Provide the (x, y) coordinate of the cell's center where the given text is located.  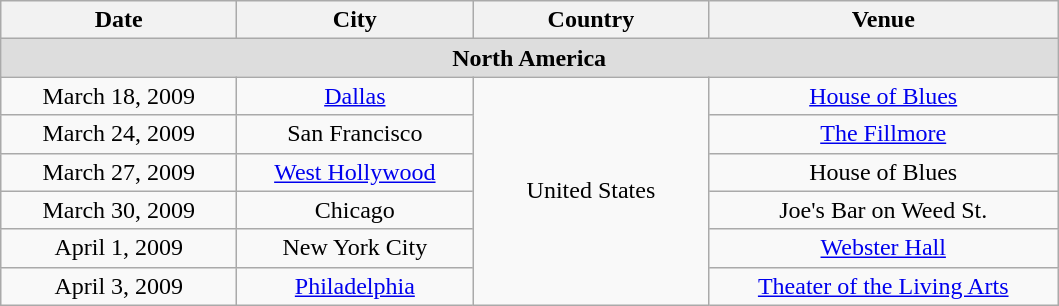
City (355, 20)
Webster Hall (884, 248)
San Francisco (355, 134)
United States (591, 191)
Country (591, 20)
Joe's Bar on Weed St. (884, 210)
March 30, 2009 (119, 210)
March 18, 2009 (119, 96)
Chicago (355, 210)
North America (530, 58)
The Fillmore (884, 134)
April 3, 2009 (119, 286)
Date (119, 20)
March 24, 2009 (119, 134)
March 27, 2009 (119, 172)
Philadelphia (355, 286)
New York City (355, 248)
Venue (884, 20)
West Hollywood (355, 172)
Dallas (355, 96)
April 1, 2009 (119, 248)
Theater of the Living Arts (884, 286)
